Return the (x, y) coordinate for the center point of the cell that contains the specified text.  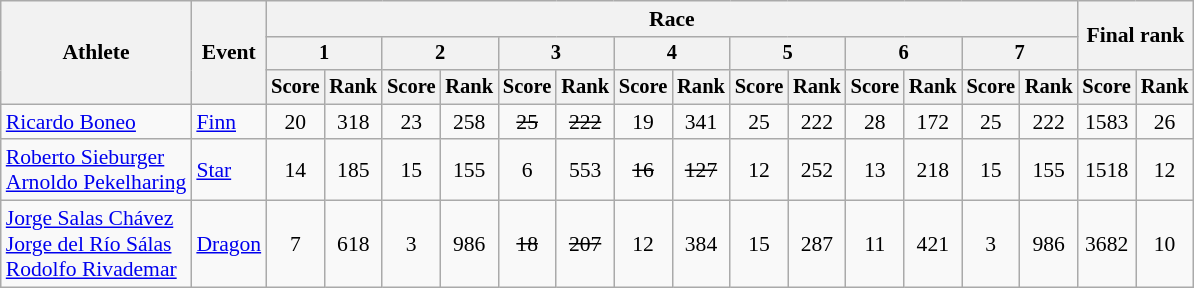
Roberto SieburgerArnoldo Pekelharing (96, 170)
553 (585, 170)
23 (411, 122)
172 (933, 122)
Race (672, 19)
2 (440, 54)
5 (788, 54)
19 (643, 122)
11 (875, 244)
618 (354, 244)
1 (324, 54)
Jorge Salas ChávezJorge del Río SálasRodolfo Rivademar (96, 244)
384 (701, 244)
421 (933, 244)
218 (933, 170)
18 (527, 244)
318 (354, 122)
Ricardo Boneo (96, 122)
127 (701, 170)
10 (1165, 244)
Star (228, 170)
258 (469, 122)
207 (585, 244)
Finn (228, 122)
16 (643, 170)
1518 (1106, 170)
3682 (1106, 244)
Final rank (1135, 36)
28 (875, 122)
26 (1165, 122)
13 (875, 170)
Event (228, 52)
341 (701, 122)
287 (817, 244)
1583 (1106, 122)
4 (672, 54)
185 (354, 170)
20 (295, 122)
252 (817, 170)
Athlete (96, 52)
Dragon (228, 244)
14 (295, 170)
